Search for the cell housing the specified text and yield its [X, Y] center coordinate. 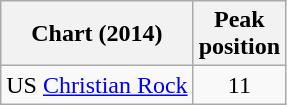
11 [239, 85]
Peakposition [239, 34]
US Christian Rock [97, 85]
Chart (2014) [97, 34]
